Identify which cell holds the provided text, then report its [x, y] central coordinate. 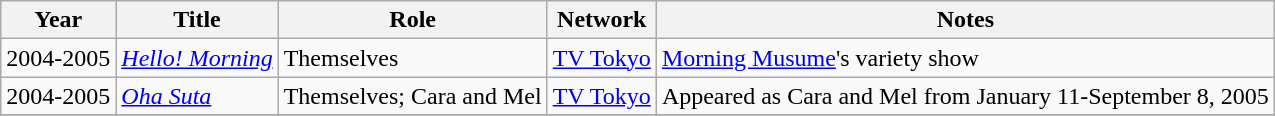
Oha Suta [197, 96]
Title [197, 20]
Themselves; Cara and Mel [412, 96]
Network [602, 20]
Hello! Morning [197, 58]
Role [412, 20]
Themselves [412, 58]
Morning Musume's variety show [965, 58]
Year [58, 20]
Notes [965, 20]
Appeared as Cara and Mel from January 11-September 8, 2005 [965, 96]
